From the cell containing the given text, extract its center point as (X, Y) coordinate. 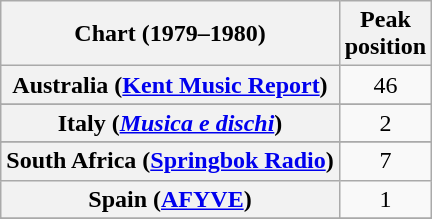
46 (385, 85)
Italy (Musica e dischi) (170, 123)
Peakposition (385, 34)
1 (385, 199)
South Africa (Springbok Radio) (170, 161)
7 (385, 161)
2 (385, 123)
Spain (AFYVE) (170, 199)
Australia (Kent Music Report) (170, 85)
Chart (1979–1980) (170, 34)
